Output the (x, y) coordinate of the center of the cell containing the given text.  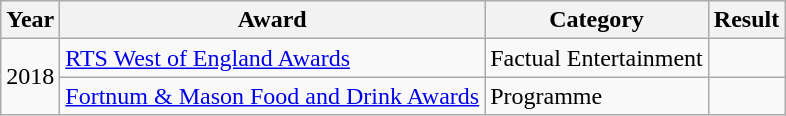
2018 (30, 77)
Award (272, 20)
Result (746, 20)
Factual Entertainment (597, 58)
Fortnum & Mason Food and Drink Awards (272, 96)
Programme (597, 96)
RTS West of England Awards (272, 58)
Category (597, 20)
Year (30, 20)
